Return [X, Y] of the center of cell containing provided text 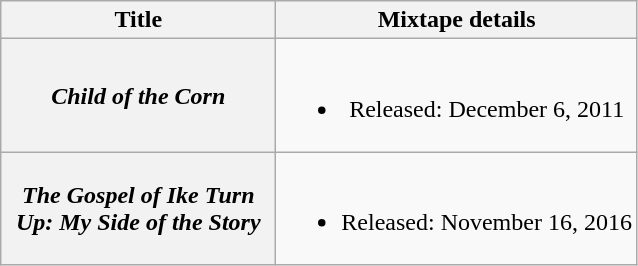
Released: December 6, 2011 [457, 96]
The Gospel of Ike Turn Up: My Side of the Story [138, 208]
Mixtape details [457, 20]
Child of the Corn [138, 96]
Released: November 16, 2016 [457, 208]
Title [138, 20]
